Find where the given text appears and provide that cell's center as [x, y] coordinate. 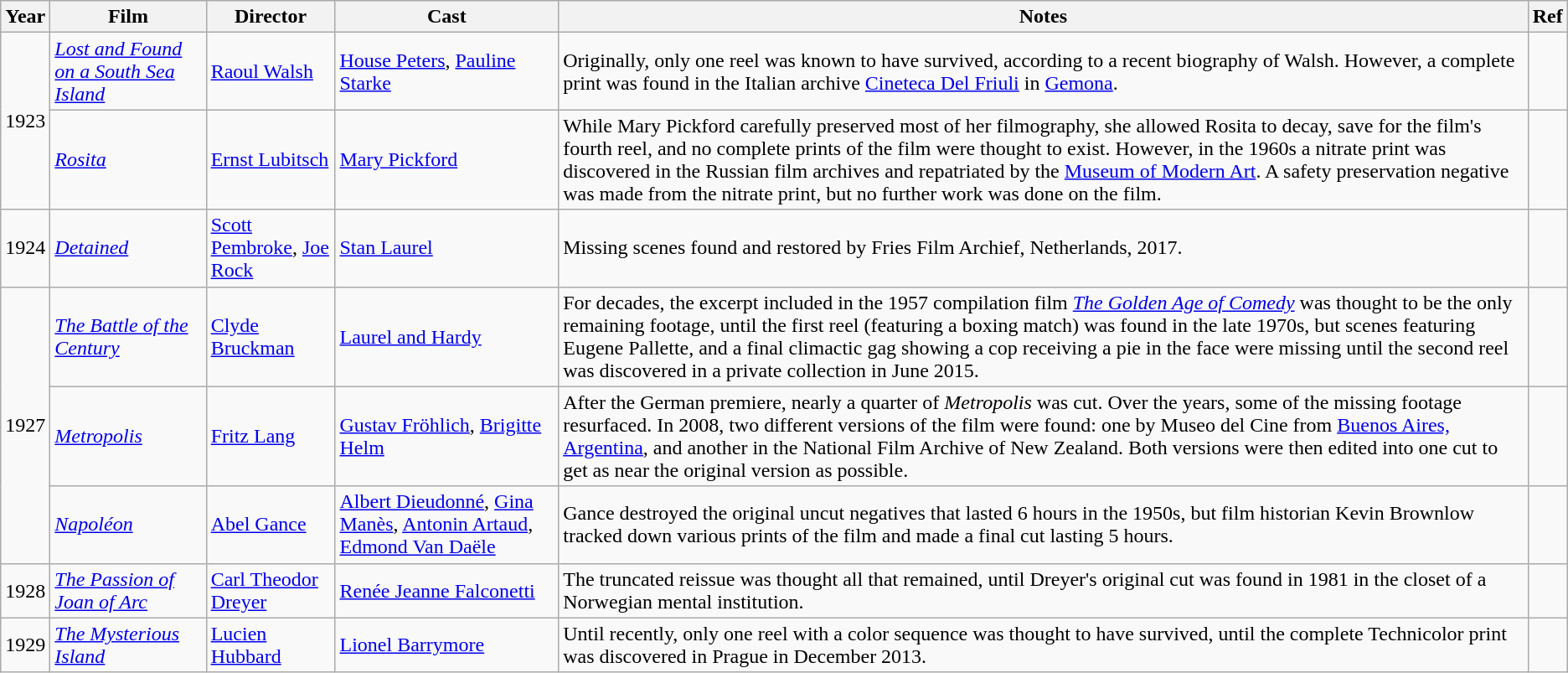
1928 [25, 590]
The Passion of Joan of Arc [128, 590]
Lucien Hubbard [271, 645]
Year [25, 17]
1927 [25, 425]
Ernst Lubitsch [271, 159]
Lost and Found on a South Sea Island [128, 71]
Scott Pembroke, Joe Rock [271, 248]
Missing scenes found and restored by Fries Film Archief, Netherlands, 2017. [1044, 248]
Film [128, 17]
The Battle of the Century [128, 337]
Clyde Bruckman [271, 337]
Napoléon [128, 525]
Metropolis [128, 436]
Renée Jeanne Falconetti [447, 590]
Director [271, 17]
Detained [128, 248]
Fritz Lang [271, 436]
Notes [1044, 17]
1929 [25, 645]
Cast [447, 17]
Laurel and Hardy [447, 337]
The Mysterious Island [128, 645]
Lionel Barrymore [447, 645]
Albert Dieudonné, Gina Manès, Antonin Artaud, Edmond Van Daële [447, 525]
1924 [25, 248]
Ref [1548, 17]
Raoul Walsh [271, 71]
The truncated reissue was thought all that remained, until Dreyer's original cut was found in 1981 in the closet of a Norwegian mental institution. [1044, 590]
1923 [25, 121]
Mary Pickford [447, 159]
Stan Laurel [447, 248]
Rosita [128, 159]
Carl Theodor Dreyer [271, 590]
Abel Gance [271, 525]
Gustav Fröhlich, Brigitte Helm [447, 436]
House Peters, Pauline Starke [447, 71]
